Provide the (x, y) coordinate of the cell's center where the given text is located.  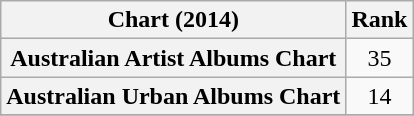
Rank (380, 20)
35 (380, 58)
Chart (2014) (174, 20)
Australian Artist Albums Chart (174, 58)
Australian Urban Albums Chart (174, 96)
14 (380, 96)
